Extract the [x, y] coordinate from the center of the cell holding the provided text.  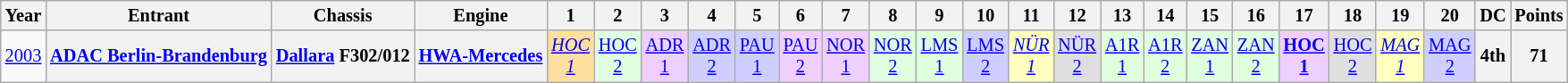
Year [23, 15]
A1R1 [1122, 56]
Points [1539, 15]
3 [665, 15]
12 [1077, 15]
ADR1 [665, 56]
HWA-Mercedes [481, 56]
2 [618, 15]
4th [1492, 56]
NÜR2 [1077, 56]
4 [711, 15]
ZAN2 [1256, 56]
15 [1210, 15]
PAU2 [801, 56]
PAU1 [758, 56]
16 [1256, 15]
8 [893, 15]
LMS1 [940, 56]
DC [1492, 15]
NOR1 [845, 56]
ADAC Berlin-Brandenburg [159, 56]
5 [758, 15]
18 [1353, 15]
9 [940, 15]
Chassis [343, 15]
MAG2 [1449, 56]
14 [1165, 15]
MAG1 [1400, 56]
Engine [481, 15]
19 [1400, 15]
10 [985, 15]
17 [1304, 15]
ADR2 [711, 56]
A1R2 [1165, 56]
6 [801, 15]
NOR2 [893, 56]
11 [1031, 15]
7 [845, 15]
NÜR1 [1031, 56]
2003 [23, 56]
71 [1539, 56]
Dallara F302/012 [343, 56]
LMS2 [985, 56]
13 [1122, 15]
Entrant [159, 15]
1 [570, 15]
20 [1449, 15]
ZAN1 [1210, 56]
